Provide the [x, y] coordinate of the cell's center where the given text is located.  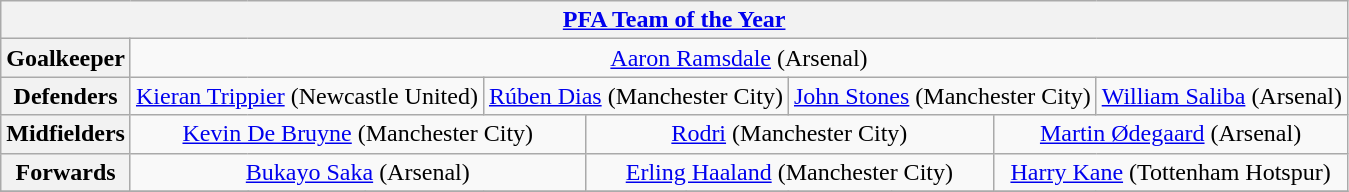
John Stones (Manchester City) [942, 96]
Defenders [66, 96]
Rúben Dias (Manchester City) [636, 96]
PFA Team of the Year [674, 20]
Kevin De Bruyne (Manchester City) [358, 134]
Bukayo Saka (Arsenal) [358, 172]
William Saliba (Arsenal) [1222, 96]
Aaron Ramsdale (Arsenal) [738, 58]
Goalkeeper [66, 58]
Forwards [66, 172]
Midfielders [66, 134]
Harry Kane (Tottenham Hotspur) [1171, 172]
Rodri (Manchester City) [789, 134]
Martin Ødegaard (Arsenal) [1171, 134]
Erling Haaland (Manchester City) [789, 172]
Kieran Trippier (Newcastle United) [306, 96]
